Identify which cell holds the provided text, then report its (X, Y) central coordinate. 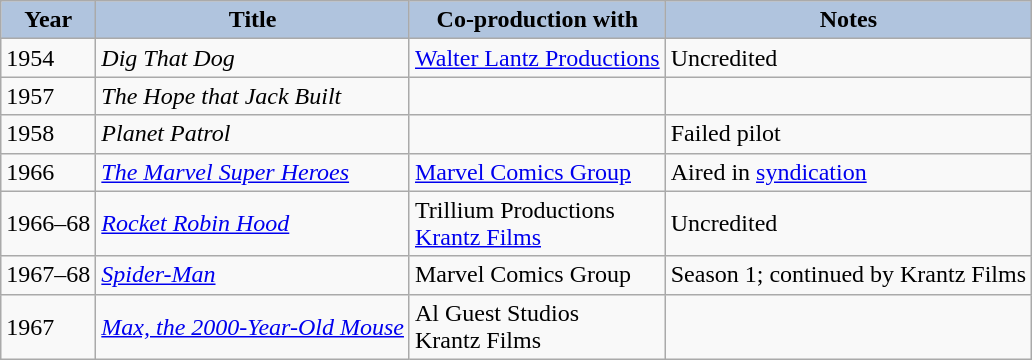
Dig That Dog (253, 58)
1957 (48, 96)
1954 (48, 58)
Walter Lantz Productions (537, 58)
Title (253, 20)
Al Guest StudiosKrantz Films (537, 326)
1966–68 (48, 224)
Season 1; continued by Krantz Films (848, 275)
Year (48, 20)
Co-production with (537, 20)
Planet Patrol (253, 134)
The Hope that Jack Built (253, 96)
1967 (48, 326)
Notes (848, 20)
Spider-Man (253, 275)
Rocket Robin Hood (253, 224)
Max, the 2000-Year-Old Mouse (253, 326)
1967–68 (48, 275)
The Marvel Super Heroes (253, 172)
Aired in syndication (848, 172)
1958 (48, 134)
1966 (48, 172)
Failed pilot (848, 134)
Trillium ProductionsKrantz Films (537, 224)
